From the cell containing the given text, extract its center point as [X, Y] coordinate. 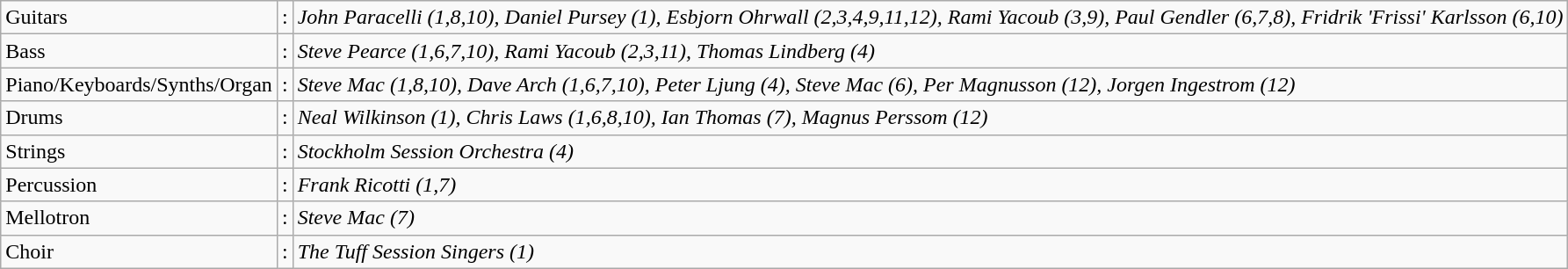
Piano/Keyboards/Synths/Organ [139, 84]
Steve Pearce (1,6,7,10), Rami Yacoub (2,3,11), Thomas Lindberg (4) [930, 51]
Neal Wilkinson (1), Chris Laws (1,6,8,10), Ian Thomas (7), Magnus Perssom (12) [930, 118]
Bass [139, 51]
Drums [139, 118]
Strings [139, 151]
Stockholm Session Orchestra (4) [930, 151]
Choir [139, 251]
Guitars [139, 18]
The Tuff Session Singers (1) [930, 251]
Percussion [139, 185]
Mellotron [139, 218]
Steve Mac (7) [930, 218]
Steve Mac (1,8,10), Dave Arch (1,6,7,10), Peter Ljung (4), Steve Mac (6), Per Magnusson (12), Jorgen Ingestrom (12) [930, 84]
Frank Ricotti (1,7) [930, 185]
